Determine the (X, Y) coordinate at the center of the cell enclosing the given text.  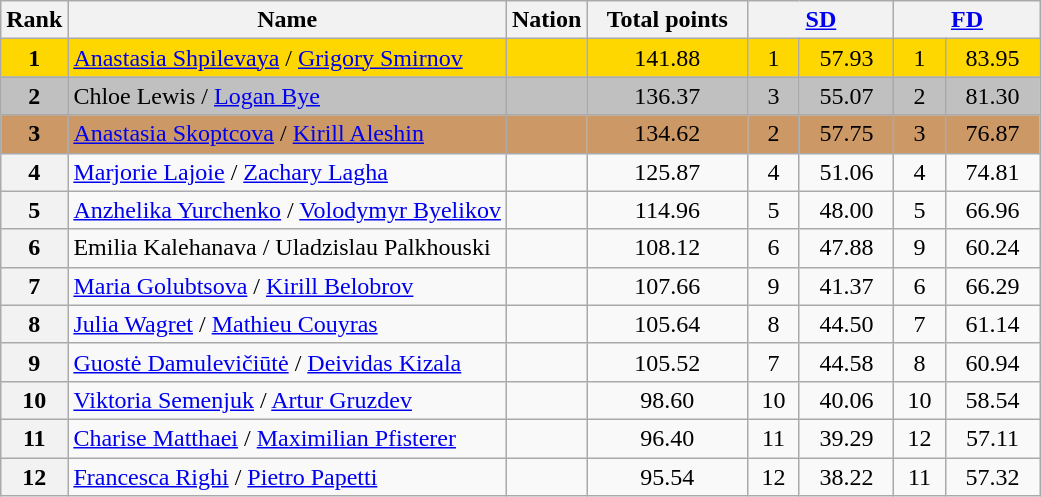
107.66 (668, 286)
105.64 (668, 324)
57.32 (992, 477)
Maria Golubtsova / Kirill Belobrov (288, 286)
Anastasia Shpilevaya / Grigory Smirnov (288, 58)
108.12 (668, 248)
Julia Wagret / Mathieu Couyras (288, 324)
47.88 (846, 248)
Anzhelika Yurchenko / Volodymyr Byelikov (288, 210)
SD (821, 20)
60.24 (992, 248)
95.54 (668, 477)
44.58 (846, 362)
38.22 (846, 477)
Charise Matthaei / Maximilian Pfisterer (288, 438)
55.07 (846, 96)
39.29 (846, 438)
98.60 (668, 400)
Marjorie Lajoie / Zachary Lagha (288, 172)
Francesca Righi / Pietro Papetti (288, 477)
57.75 (846, 134)
Name (288, 20)
41.37 (846, 286)
141.88 (668, 58)
Nation (546, 20)
66.96 (992, 210)
83.95 (992, 58)
Anastasia Skoptcova / Kirill Aleshin (288, 134)
51.06 (846, 172)
40.06 (846, 400)
60.94 (992, 362)
114.96 (668, 210)
136.37 (668, 96)
57.11 (992, 438)
FD (967, 20)
66.29 (992, 286)
Emilia Kalehanava / Uladzislau Palkhouski (288, 248)
Total points (668, 20)
Rank (34, 20)
74.81 (992, 172)
57.93 (846, 58)
76.87 (992, 134)
48.00 (846, 210)
Chloe Lewis / Logan Bye (288, 96)
44.50 (846, 324)
Viktoria Semenjuk / Artur Gruzdev (288, 400)
105.52 (668, 362)
Guostė Damulevičiūtė / Deividas Kizala (288, 362)
81.30 (992, 96)
58.54 (992, 400)
125.87 (668, 172)
134.62 (668, 134)
96.40 (668, 438)
61.14 (992, 324)
